Determine the (x, y) coordinate at the center of the cell enclosing the given text.  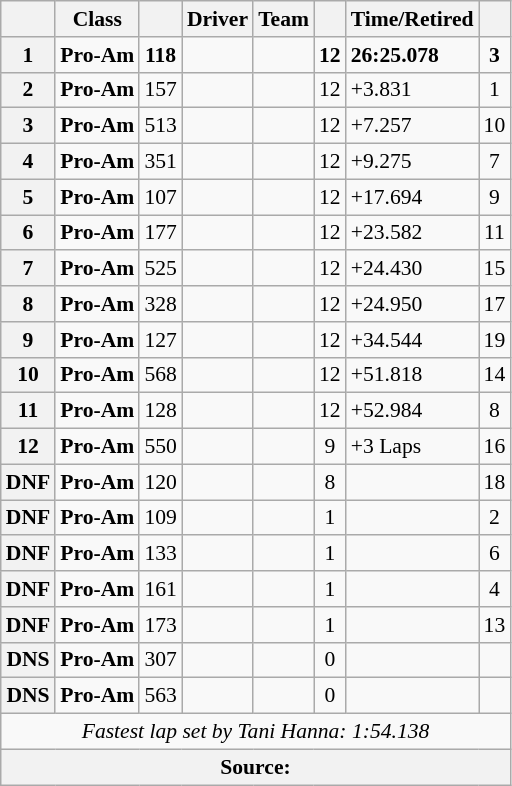
107 (160, 197)
128 (160, 411)
13 (495, 625)
173 (160, 625)
109 (160, 518)
127 (160, 340)
Time/Retired (412, 19)
568 (160, 375)
15 (495, 269)
17 (495, 304)
307 (160, 660)
14 (495, 375)
Class (97, 19)
+17.694 (412, 197)
26:25.078 (412, 55)
177 (160, 233)
+3 Laps (412, 447)
+9.275 (412, 162)
+34.544 (412, 340)
+24.950 (412, 304)
+3.831 (412, 90)
157 (160, 90)
120 (160, 482)
Source: (256, 767)
Fastest lap set by Tani Hanna: 1:54.138 (256, 732)
+51.818 (412, 375)
161 (160, 589)
118 (160, 55)
525 (160, 269)
18 (495, 482)
5 (28, 197)
Team (284, 19)
+24.430 (412, 269)
Driver (218, 19)
550 (160, 447)
563 (160, 696)
328 (160, 304)
+52.984 (412, 411)
19 (495, 340)
133 (160, 554)
513 (160, 126)
16 (495, 447)
351 (160, 162)
+23.582 (412, 233)
+7.257 (412, 126)
